Determine the (X, Y) coordinate at the center of the cell enclosing the given text.  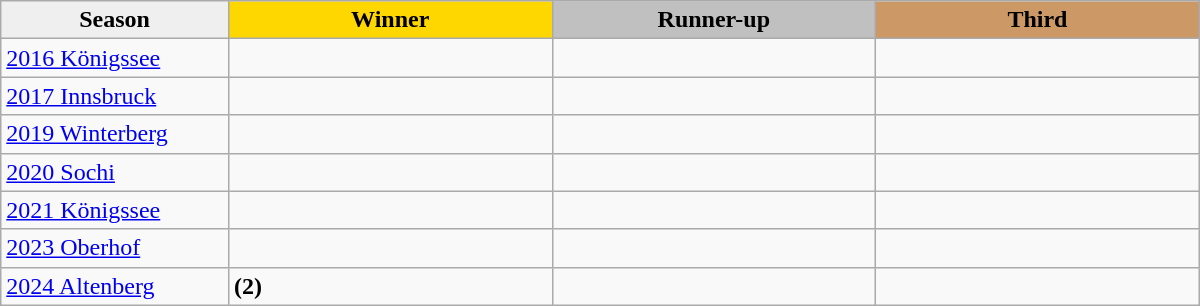
2020 Sochi (115, 172)
2016 Königssee (115, 58)
Runner-up (714, 20)
2017 Innsbruck (115, 96)
2023 Oberhof (115, 248)
Season (115, 20)
2021 Königssee (115, 210)
2019 Winterberg (115, 134)
2024 Altenberg (115, 286)
Third (1038, 20)
Winner (390, 20)
(2) (390, 286)
